Detect which cell encompasses the target text, then output its (x, y) center coordinate. 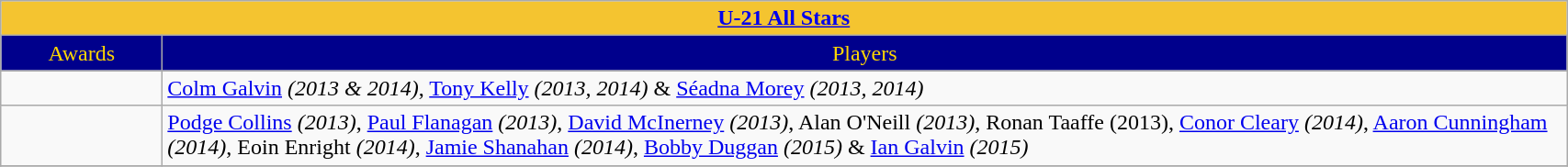
Players (865, 53)
U-21 All Stars (784, 18)
Colm Galvin (2013 & 2014), Tony Kelly (2013, 2014) & Séadna Morey (2013, 2014) (865, 88)
Awards (82, 53)
